For the text-containing cell, return its midpoint in (x, y) coordinate format. 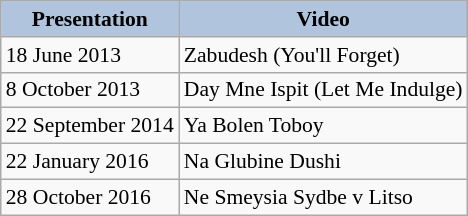
22 January 2016 (90, 162)
Zabudesh (You'll Forget) (324, 55)
Ya Bolen Toboy (324, 126)
Video (324, 19)
22 September 2014 (90, 126)
Ne Smeysia Sydbe v Litso (324, 197)
Presentation (90, 19)
18 June 2013 (90, 55)
8 October 2013 (90, 90)
Na Glubine Dushi (324, 162)
Day Mne Ispit (Let Me Indulge) (324, 90)
28 October 2016 (90, 197)
